Detect which cell encompasses the target text, then output its (x, y) center coordinate. 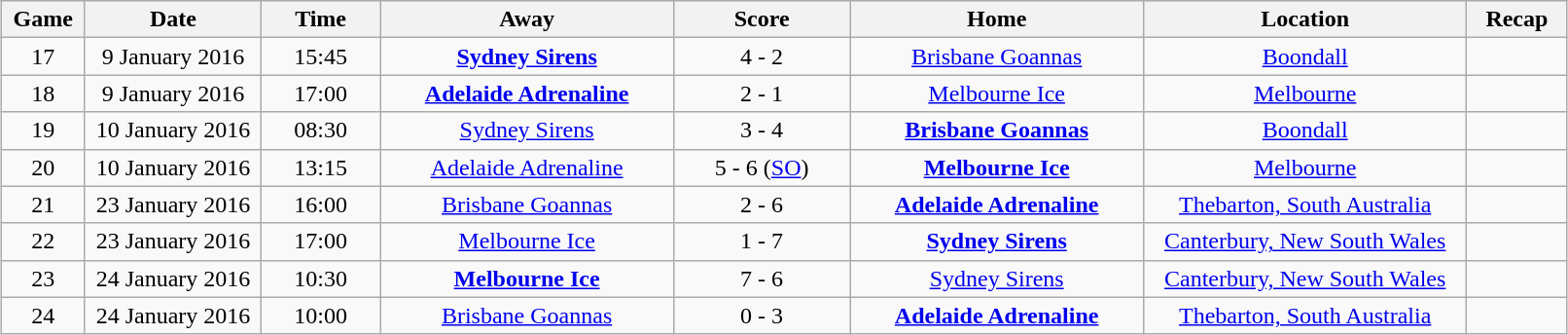
Home (997, 19)
22 (43, 242)
10:30 (321, 279)
15:45 (321, 56)
13:15 (321, 167)
5 - 6 (SO) (763, 167)
2 - 1 (763, 93)
Game (43, 19)
21 (43, 205)
08:30 (321, 130)
24 (43, 316)
2 - 6 (763, 205)
17 (43, 56)
Date (173, 19)
Score (763, 19)
Recap (1517, 19)
Away (527, 19)
18 (43, 93)
10:00 (321, 316)
4 - 2 (763, 56)
1 - 7 (763, 242)
23 (43, 279)
16:00 (321, 205)
19 (43, 130)
Time (321, 19)
3 - 4 (763, 130)
7 - 6 (763, 279)
0 - 3 (763, 316)
Location (1305, 19)
20 (43, 167)
